Determine the [x, y] coordinate at the center of the cell enclosing the given text.  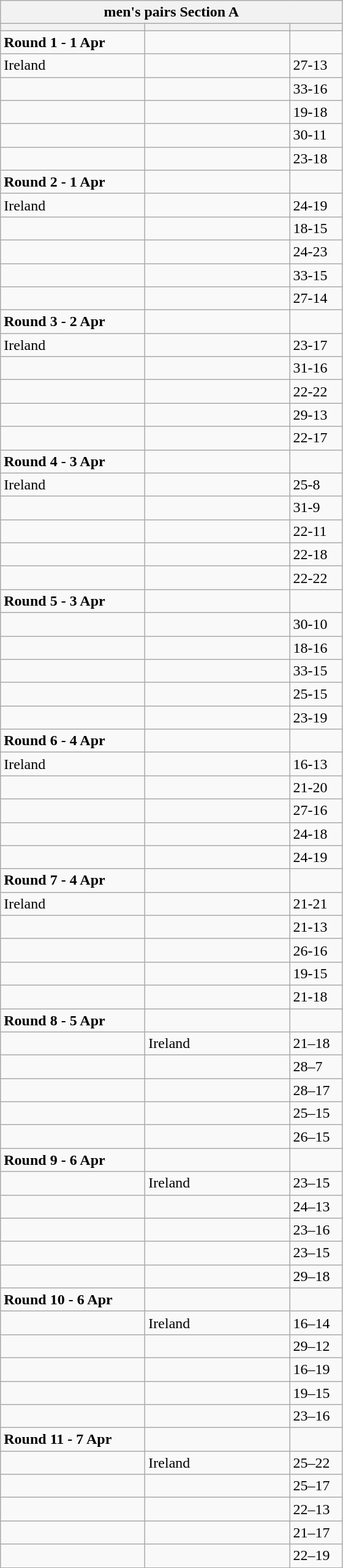
Round 4 - 3 Apr [73, 461]
31-9 [316, 508]
30-10 [316, 624]
23-19 [316, 718]
Round 2 - 1 Apr [73, 182]
33-16 [316, 89]
27-13 [316, 65]
22-18 [316, 554]
19-15 [316, 973]
25–17 [316, 1486]
25-8 [316, 485]
23-17 [316, 345]
men's pairs Section A [171, 12]
29–12 [316, 1346]
16-13 [316, 764]
29–18 [316, 1276]
29-13 [316, 415]
24-23 [316, 251]
21-18 [316, 997]
16–14 [316, 1323]
19–15 [316, 1393]
Round 6 - 4 Apr [73, 741]
Round 11 - 7 Apr [73, 1440]
Round 5 - 3 Apr [73, 601]
22–19 [316, 1556]
18-16 [316, 648]
25–15 [316, 1113]
26–15 [316, 1137]
27-14 [316, 299]
22-11 [316, 531]
Round 8 - 5 Apr [73, 1020]
25-15 [316, 694]
Round 1 - 1 Apr [73, 42]
19-18 [316, 112]
21–18 [316, 1044]
16–19 [316, 1369]
24–13 [316, 1206]
Round 10 - 6 Apr [73, 1299]
25–22 [316, 1463]
24-18 [316, 834]
30-11 [316, 135]
21-13 [316, 927]
Round 3 - 2 Apr [73, 322]
21–17 [316, 1533]
27-16 [316, 811]
21-21 [316, 904]
22–13 [316, 1509]
Round 9 - 6 Apr [73, 1160]
26-16 [316, 950]
28–17 [316, 1090]
22-17 [316, 438]
28–7 [316, 1067]
21-20 [316, 787]
18-15 [316, 228]
Round 7 - 4 Apr [73, 880]
31-16 [316, 368]
23-18 [316, 158]
